Scan for the cell matching the given text and deliver its (X, Y) coordinate at center. 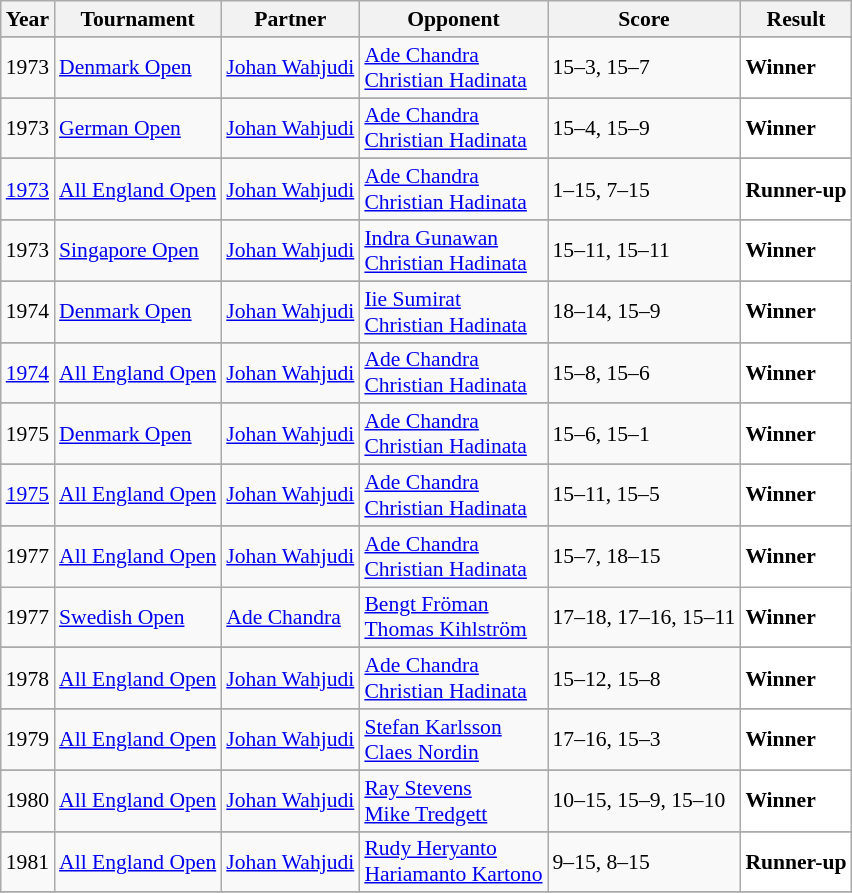
1981 (28, 862)
17–16, 15–3 (644, 740)
Partner (290, 19)
1978 (28, 678)
Bengt Fröman Thomas Kihlström (453, 618)
15–11, 15–5 (644, 496)
15–6, 15–1 (644, 434)
Tournament (138, 19)
15–4, 15–9 (644, 128)
Iie Sumirat Christian Hadinata (453, 312)
Singapore Open (138, 250)
15–8, 15–6 (644, 372)
German Open (138, 128)
17–18, 17–16, 15–11 (644, 618)
Stefan Karlsson Claes Nordin (453, 740)
15–3, 15–7 (644, 68)
18–14, 15–9 (644, 312)
1–15, 7–15 (644, 190)
15–11, 15–11 (644, 250)
Rudy Heryanto Hariamanto Kartono (453, 862)
Year (28, 19)
15–12, 15–8 (644, 678)
Opponent (453, 19)
1980 (28, 800)
9–15, 8–15 (644, 862)
1979 (28, 740)
Ade Chandra (290, 618)
Score (644, 19)
Swedish Open (138, 618)
Ray Stevens Mike Tredgett (453, 800)
Indra Gunawan Christian Hadinata (453, 250)
Result (796, 19)
10–15, 15–9, 15–10 (644, 800)
15–7, 18–15 (644, 556)
